Output the [X, Y] coordinate of the center of the cell containing the given text.  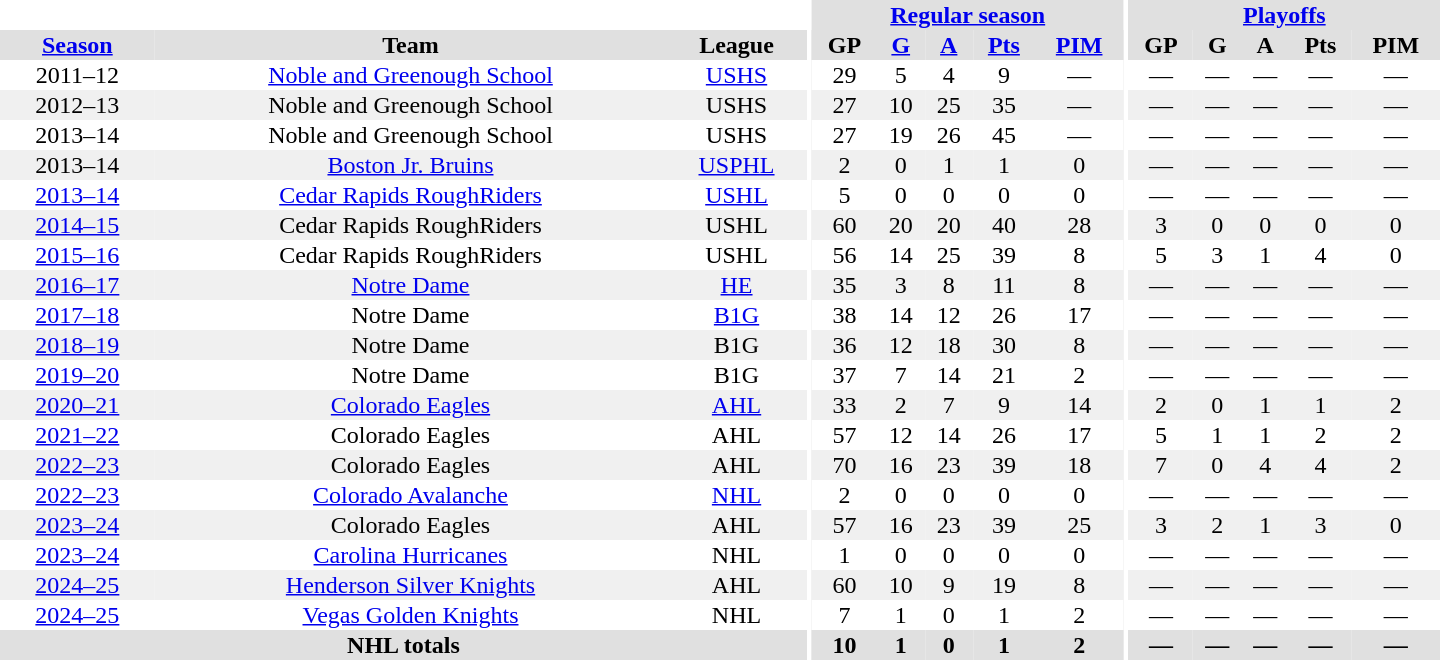
28 [1079, 225]
HE [736, 285]
70 [844, 465]
30 [1004, 345]
2021–22 [78, 435]
Vegas Golden Knights [411, 615]
2018–19 [78, 345]
Regular season [968, 15]
2011–12 [78, 75]
2015–16 [78, 255]
40 [1004, 225]
33 [844, 405]
Carolina Hurricanes [411, 555]
Season [78, 45]
2016–17 [78, 285]
Playoffs [1284, 15]
2014–15 [78, 225]
29 [844, 75]
38 [844, 315]
USPHL [736, 165]
56 [844, 255]
NHL totals [404, 645]
Colorado Avalanche [411, 495]
2019–20 [78, 375]
Henderson Silver Knights [411, 585]
37 [844, 375]
2020–21 [78, 405]
2017–18 [78, 315]
League [736, 45]
36 [844, 345]
Boston Jr. Bruins [411, 165]
45 [1004, 135]
11 [1004, 285]
21 [1004, 375]
2012–13 [78, 105]
Team [411, 45]
